Return the (x, y) coordinate for the center point of the cell that contains the specified text.  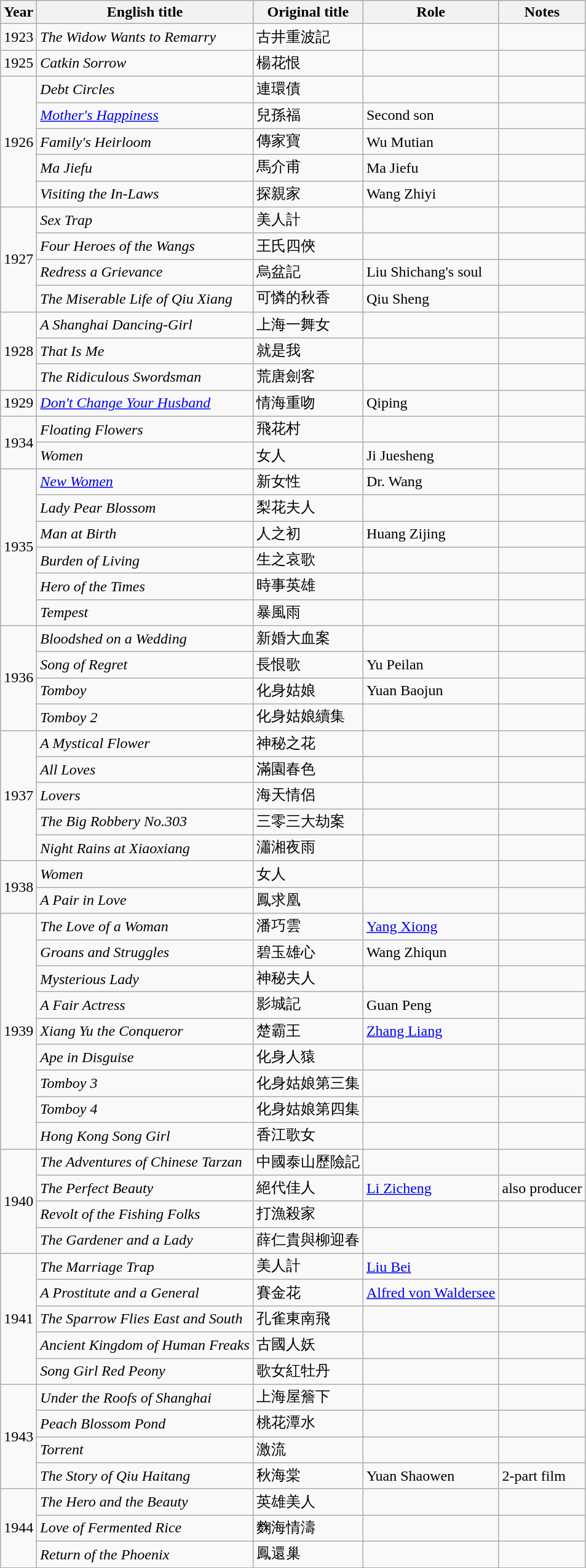
Under the Roofs of Shanghai (145, 1398)
1925 (18, 63)
飛花村 (307, 429)
Wu Mutian (430, 141)
鳳求凰 (307, 900)
The Story of Qiu Haitang (145, 1476)
上海一舞女 (307, 325)
三零三大劫案 (307, 822)
傳家寶 (307, 141)
Revolt of the Fishing Folks (145, 1215)
Role (430, 12)
Tomboy 4 (145, 1110)
連環債 (307, 90)
Ancient Kingdom of Human Freaks (145, 1345)
Bloodshed on a Wedding (145, 639)
Xiang Yu the Conqueror (145, 1031)
暴風雨 (307, 612)
A Fair Actress (145, 1006)
The Love of a Woman (145, 927)
Tomboy 3 (145, 1083)
Torrent (145, 1449)
探親家 (307, 194)
絕代佳人 (307, 1189)
All Loves (145, 770)
Song of Regret (145, 665)
梨花夫人 (307, 508)
1936 (18, 678)
影城記 (307, 1006)
Don't Change Your Husband (145, 403)
激流 (307, 1449)
海天情侶 (307, 795)
Ji Juesheng (430, 456)
馬介甫 (307, 168)
Liu Shichang's soul (430, 273)
生之哀歌 (307, 561)
Song Girl Red Peony (145, 1372)
孔雀東南飛 (307, 1319)
2-part film (542, 1476)
1944 (18, 1528)
Debt Circles (145, 90)
1935 (18, 547)
麴海情濤 (307, 1528)
Huang Zijing (430, 535)
Redress a Grievance (145, 273)
賽金花 (307, 1293)
A Shanghai Dancing-Girl (145, 325)
化身姑娘第三集 (307, 1083)
神秘夫人 (307, 979)
打漁殺家 (307, 1215)
荒唐劍客 (307, 377)
瀟湘夜雨 (307, 848)
Original title (307, 12)
Guan Peng (430, 1006)
化身人猿 (307, 1057)
中國泰山歷險記 (307, 1162)
Love of Fermented Rice (145, 1528)
桃花潭水 (307, 1424)
The Perfect Beauty (145, 1189)
Peach Blossom Pond (145, 1424)
歌女紅牡丹 (307, 1372)
Mother's Happiness (145, 116)
Return of the Phoenix (145, 1554)
also producer (542, 1189)
化身姑娘 (307, 691)
情海重吻 (307, 403)
Family's Heirloom (145, 141)
Burden of Living (145, 561)
Alfred von Waldersee (430, 1293)
Zhang Liang (430, 1031)
1927 (18, 259)
Dr. Wang (430, 482)
古井重波記 (307, 37)
Tempest (145, 612)
English title (145, 12)
潘巧雲 (307, 927)
Yuan Shaowen (430, 1476)
The Ridiculous Swordsman (145, 377)
Ape in Disguise (145, 1057)
化身姑娘續集 (307, 717)
兒孫福 (307, 116)
That Is Me (145, 352)
The Marriage Trap (145, 1266)
1941 (18, 1319)
Notes (542, 12)
烏盆記 (307, 273)
Four Heroes of the Wangs (145, 246)
上海屋簷下 (307, 1398)
碧玉雄心 (307, 953)
鳳還巢 (307, 1554)
1929 (18, 403)
古國人妖 (307, 1345)
Tomboy 2 (145, 717)
The Gardener and a Lady (145, 1240)
Hong Kong Song Girl (145, 1136)
Catkin Sorrow (145, 63)
人之初 (307, 535)
時事英雄 (307, 586)
Yuan Baojun (430, 691)
Yang Xiong (430, 927)
Qiping (430, 403)
1928 (18, 351)
The Big Robbery No.303 (145, 822)
New Women (145, 482)
新婚大血案 (307, 639)
Floating Flowers (145, 429)
Tomboy (145, 691)
英雄美人 (307, 1502)
Visiting the In-Laws (145, 194)
Groans and Struggles (145, 953)
The Widow Wants to Remarry (145, 37)
Wang Zhiqun (430, 953)
1926 (18, 141)
Li Zicheng (430, 1189)
Qiu Sheng (430, 299)
Year (18, 12)
The Hero and the Beauty (145, 1502)
1934 (18, 443)
1940 (18, 1201)
Lovers (145, 795)
長恨歌 (307, 665)
就是我 (307, 352)
Mysterious Lady (145, 979)
A Mystical Flower (145, 744)
楊花恨 (307, 63)
The Sparrow Flies East and South (145, 1319)
1943 (18, 1436)
香江歌女 (307, 1136)
Sex Trap (145, 220)
The Miserable Life of Qiu Xiang (145, 299)
1938 (18, 888)
化身姑娘第四集 (307, 1110)
1939 (18, 1031)
王氏四俠 (307, 246)
可憐的秋香 (307, 299)
A Pair in Love (145, 900)
新女性 (307, 482)
Man at Birth (145, 535)
秋海棠 (307, 1476)
Second son (430, 116)
Hero of the Times (145, 586)
Lady Pear Blossom (145, 508)
Yu Peilan (430, 665)
薛仁貴與柳迎春 (307, 1240)
A Prostitute and a General (145, 1293)
神秘之花 (307, 744)
Liu Bei (430, 1266)
Night Rains at Xiaoxiang (145, 848)
楚霸王 (307, 1031)
The Adventures of Chinese Tarzan (145, 1162)
Wang Zhiyi (430, 194)
1937 (18, 795)
滿園春色 (307, 770)
1923 (18, 37)
